Locate the cell with the specified text and output its [x, y] center coordinate. 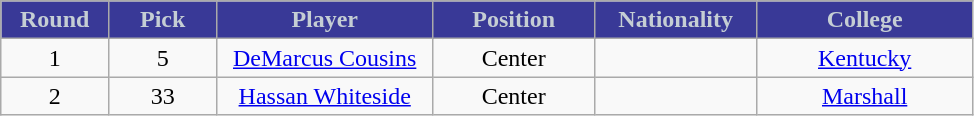
College [865, 20]
5 [163, 58]
Kentucky [865, 58]
DeMarcus Cousins [325, 58]
Nationality [676, 20]
2 [55, 96]
Position [514, 20]
Round [55, 20]
1 [55, 58]
Hassan Whiteside [325, 96]
Marshall [865, 96]
Pick [163, 20]
33 [163, 96]
Player [325, 20]
